Search for the cell housing the specified text and yield its (x, y) center coordinate. 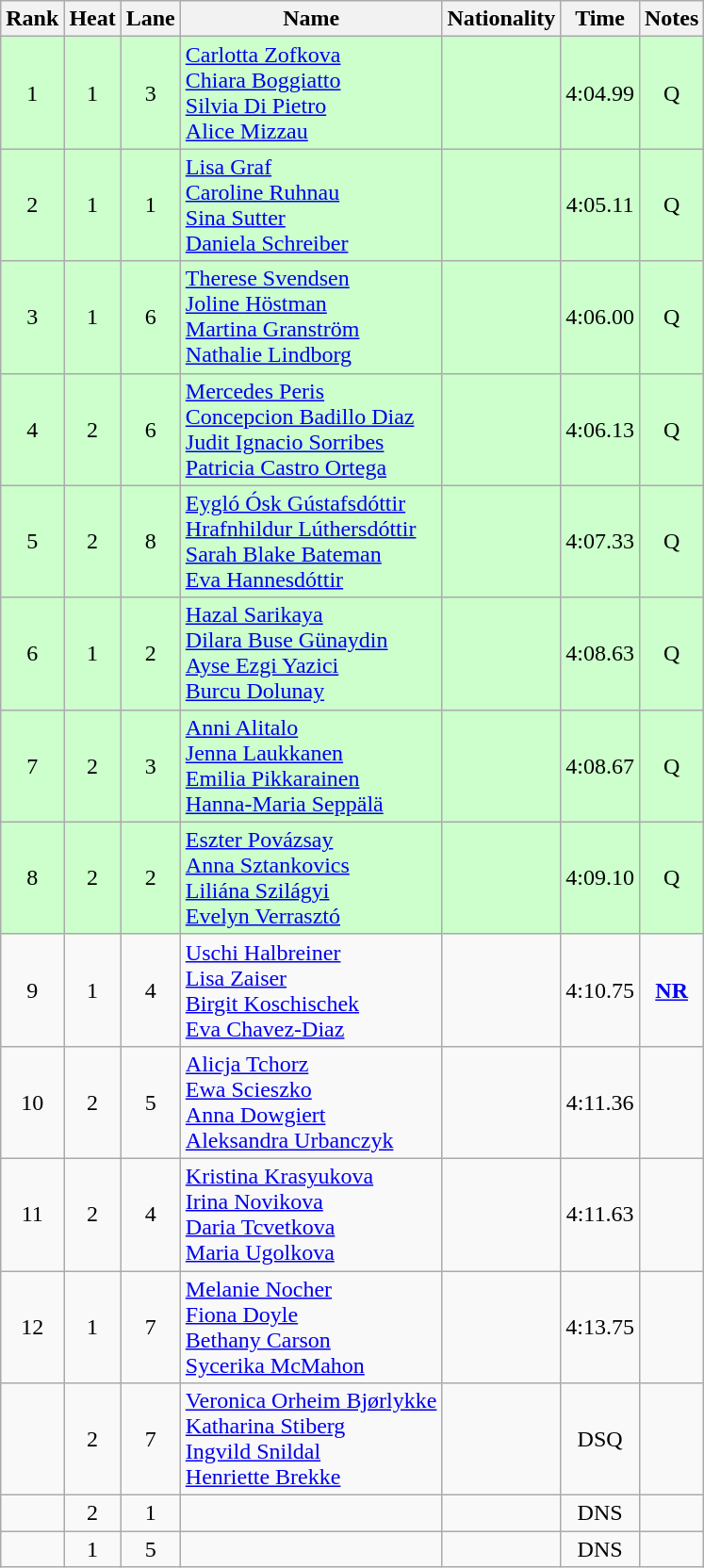
Anni AlitaloJenna LaukkanenEmilia PikkarainenHanna-Maria Seppälä (311, 765)
4:13.75 (600, 1327)
4:10.75 (600, 989)
Hazal SarikayaDilara Buse GünaydinAyse Ezgi YaziciBurcu Dolunay (311, 654)
DSQ (600, 1440)
Nationality (501, 19)
Name (311, 19)
Carlotta ZofkovaChiara BoggiattoSilvia Di PietroAlice Mizzau (311, 92)
Mercedes PerisConcepcion Badillo DiazJudit Ignacio SorribesPatricia Castro Ortega (311, 430)
Heat (92, 19)
4:04.99 (600, 92)
4:06.13 (600, 430)
Lisa GrafCaroline RuhnauSina SutterDaniela Schreiber (311, 205)
12 (32, 1327)
Rank (32, 19)
Veronica Orheim BjørlykkeKatharina StibergIngvild SnildalHenriette Brekke (311, 1440)
4:11.63 (600, 1214)
Lane (151, 19)
4:08.63 (600, 654)
4:07.33 (600, 541)
Uschi HalbreinerLisa ZaiserBirgit KoschischekEva Chavez-Diaz (311, 989)
4:09.10 (600, 878)
Eszter PovázsayAnna SztankovicsLiliána SzilágyiEvelyn Verrasztó (311, 878)
4:06.00 (600, 317)
Time (600, 19)
Notes (671, 19)
Kristina KrasyukovaIrina NovikovaDaria TcvetkovaMaria Ugolkova (311, 1214)
Therese SvendsenJoline HöstmanMartina GranströmNathalie Lindborg (311, 317)
11 (32, 1214)
10 (32, 1102)
4:08.67 (600, 765)
NR (671, 989)
9 (32, 989)
Melanie NocherFiona DoyleBethany CarsonSycerika McMahon (311, 1327)
4:05.11 (600, 205)
Eygló Ósk GústafsdóttirHrafnhildur LúthersdóttirSarah Blake BatemanEva Hannesdóttir (311, 541)
4:11.36 (600, 1102)
Alicja TchorzEwa ScieszkoAnna DowgiertAleksandra Urbanczyk (311, 1102)
